Search for the cell housing the specified text and yield its (X, Y) center coordinate. 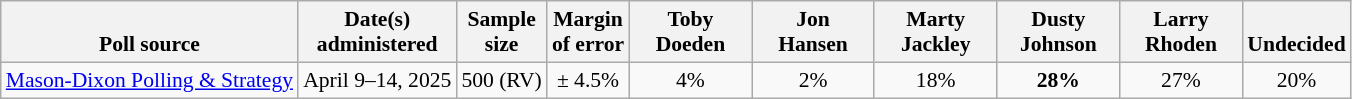
TobyDoeden (690, 32)
Mason-Dixon Polling & Strategy (150, 80)
20% (1296, 80)
Samplesize (502, 32)
Date(s)administered (377, 32)
Undecided (1296, 32)
28% (1058, 80)
JonHansen (814, 32)
4% (690, 80)
18% (936, 80)
LarryRhoden (1182, 32)
DustyJohnson (1058, 32)
2% (814, 80)
27% (1182, 80)
Poll source (150, 32)
MartyJackley (936, 32)
± 4.5% (588, 80)
500 (RV) (502, 80)
April 9–14, 2025 (377, 80)
Marginof error (588, 32)
